Output the (X, Y) coordinate of the center of the cell containing the given text.  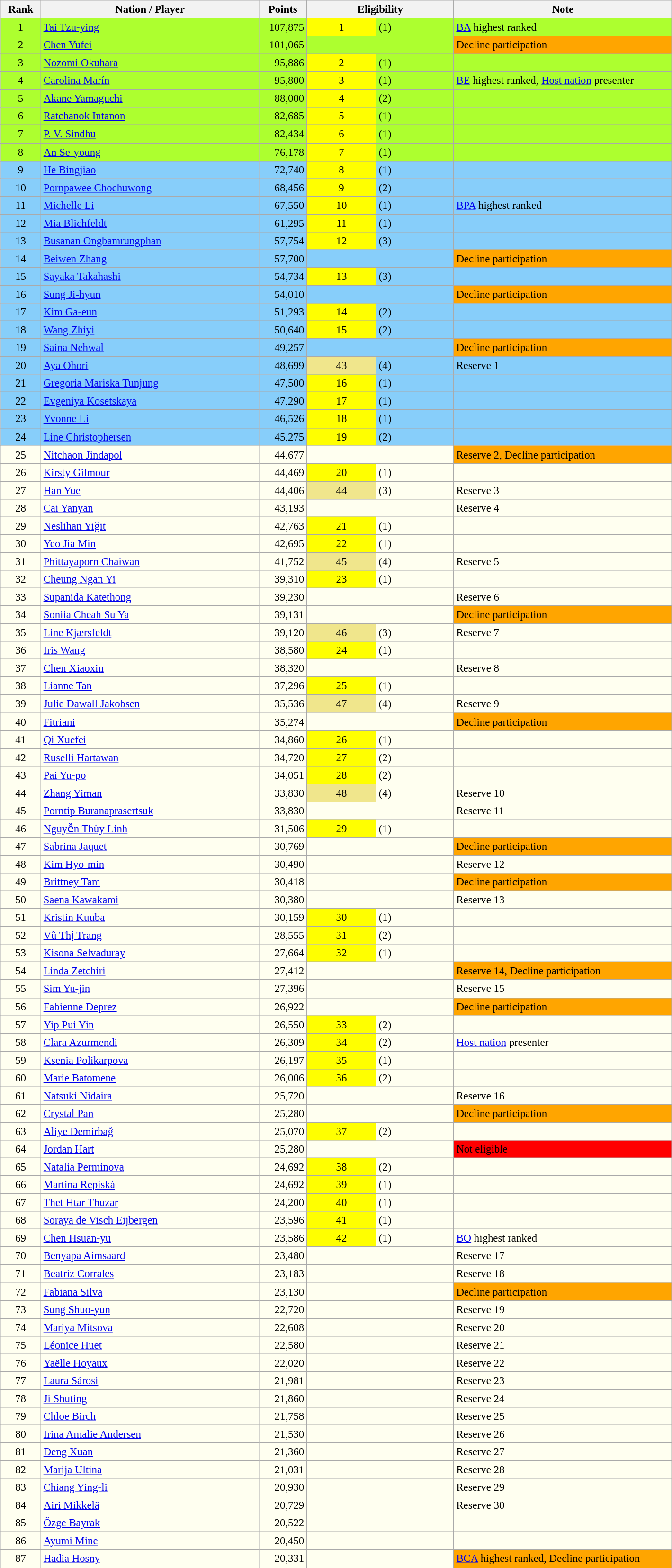
Mia Blichfeldt (150, 223)
Chen Hsuan-yu (150, 1238)
86 (21, 1541)
Reserve 12 (563, 864)
Irina Amalie Andersen (150, 1434)
Note (563, 9)
85 (21, 1523)
31,506 (283, 829)
P. V. Sindhu (150, 134)
Fabienne Deprez (150, 1007)
67 (21, 1203)
69 (21, 1238)
Reserve 28 (563, 1470)
He Bingjiao (150, 170)
34,860 (283, 739)
Aliye Demirbağ (150, 1131)
Martina Repiská (150, 1185)
Thet Htar Thuzar (150, 1203)
Natsuki Nidaira (150, 1096)
30,159 (283, 918)
27,396 (283, 989)
Eligibility (381, 9)
Line Kjærsfeldt (150, 633)
66 (21, 1185)
Host nation presenter (563, 1042)
23,586 (283, 1238)
22,580 (283, 1345)
BO highest ranked (563, 1238)
Reserve 14, Decline participation (563, 971)
Chiang Ying-li (150, 1487)
59 (21, 1060)
Line Christophersen (150, 437)
Reserve 18 (563, 1274)
Léonice Huet (150, 1345)
43,193 (283, 508)
46,526 (283, 419)
Saina Nehwal (150, 348)
51,293 (283, 312)
Beatriz Corrales (150, 1274)
107,875 (283, 27)
23,596 (283, 1220)
Reserve 22 (563, 1363)
Özge Bayrak (150, 1523)
Reserve 26 (563, 1434)
49 (21, 882)
Airi Mikkelä (150, 1505)
Yip Pui Yin (150, 1025)
54 (21, 971)
38,580 (283, 650)
Benyapa Aimsaard (150, 1256)
23,480 (283, 1256)
BA highest ranked (563, 27)
Kim Hyo-min (150, 864)
26,550 (283, 1025)
Reserve 24 (563, 1398)
Reserve 1 (563, 366)
67,550 (283, 205)
82,434 (283, 134)
Sabrina Jaquet (150, 847)
Aya Ohori (150, 366)
Nozomi Okuhara (150, 63)
Reserve 4 (563, 508)
70 (21, 1256)
Mariya Mitsova (150, 1327)
53 (21, 953)
54,010 (283, 294)
Reserve 10 (563, 793)
95,800 (283, 81)
Kirsty Gilmour (150, 472)
Reserve 25 (563, 1416)
82 (21, 1470)
Lianne Tan (150, 686)
Ruselli Hartawan (150, 757)
26,309 (283, 1042)
Nation / Player (150, 9)
Reserve 27 (563, 1452)
78 (21, 1398)
74 (21, 1327)
30,418 (283, 882)
Reserve 2, Decline participation (563, 455)
26,922 (283, 1007)
63 (21, 1131)
39,230 (283, 597)
76 (21, 1363)
Reserve 19 (563, 1309)
39,120 (283, 633)
Zhang Yiman (150, 793)
41,752 (283, 561)
72 (21, 1292)
Not eligible (563, 1149)
Reserve 30 (563, 1505)
55 (21, 989)
Ksenia Polikarpova (150, 1060)
39,310 (283, 579)
23,183 (283, 1274)
30,490 (283, 864)
Evgeniya Kosetskaya (150, 401)
Iris Wang (150, 650)
20,331 (283, 1559)
Busanan Ongbamrungphan (150, 241)
79 (21, 1416)
25,070 (283, 1131)
27,664 (283, 953)
50 (21, 900)
Phittayaporn Chaiwan (150, 561)
Crystal Pan (150, 1114)
60 (21, 1078)
27,412 (283, 971)
21,360 (283, 1452)
57,700 (283, 259)
Deng Xuan (150, 1452)
Soraya de Visch Eijbergen (150, 1220)
61,295 (283, 223)
Fabiana Silva (150, 1292)
64 (21, 1149)
24,200 (283, 1203)
Chloe Birch (150, 1416)
An Se-young (150, 152)
Laura Sárosi (150, 1381)
Reserve 11 (563, 811)
47,500 (283, 383)
47,290 (283, 401)
50,640 (283, 330)
Qi Xuefei (150, 739)
73 (21, 1309)
26,006 (283, 1078)
34,720 (283, 757)
57,754 (283, 241)
Reserve 7 (563, 633)
71 (21, 1274)
Reserve 5 (563, 561)
72,740 (283, 170)
Natalia Perminova (150, 1167)
28,555 (283, 936)
Cheung Ngan Yi (150, 579)
Supanida Katethong (150, 597)
42,763 (283, 526)
Carolina Marín (150, 81)
49,257 (283, 348)
76,178 (283, 152)
Ratchanok Intanon (150, 116)
Ji Shuting (150, 1398)
34,051 (283, 775)
Reserve 15 (563, 989)
Pai Yu-po (150, 775)
Tai Tzu-ying (150, 27)
44,406 (283, 490)
Reserve 17 (563, 1256)
81 (21, 1452)
82,685 (283, 116)
Sung Shuo-yun (150, 1309)
Kristin Kuuba (150, 918)
Points (283, 9)
Reserve 21 (563, 1345)
35,536 (283, 704)
Reserve 3 (563, 490)
Saena Kawakami (150, 900)
95,886 (283, 63)
Brittney Tam (150, 882)
57 (21, 1025)
Pornpawee Chochuwong (150, 188)
Clara Azurmendi (150, 1042)
30,380 (283, 900)
Julie Dawall Jakobsen (150, 704)
20,450 (283, 1541)
Linda Zetchiri (150, 971)
23,130 (283, 1292)
Soniia Cheah Su Ya (150, 615)
Kisona Selvaduray (150, 953)
37,296 (283, 686)
Jordan Hart (150, 1149)
30,769 (283, 847)
21,981 (283, 1381)
21,758 (283, 1416)
52 (21, 936)
101,065 (283, 45)
Yvonne Li (150, 419)
Sim Yu-jin (150, 989)
Yaëlle Hoyaux (150, 1363)
56 (21, 1007)
Yeo Jia Min (150, 544)
77 (21, 1381)
Reserve 29 (563, 1487)
Reserve 6 (563, 597)
Beiwen Zhang (150, 259)
Gregoria Mariska Tunjung (150, 383)
Kim Ga-eun (150, 312)
Reserve 23 (563, 1381)
51 (21, 918)
25,720 (283, 1096)
Chen Xiaoxin (150, 668)
Reserve 13 (563, 900)
21,530 (283, 1434)
Wang Zhiyi (150, 330)
83 (21, 1487)
22,020 (283, 1363)
87 (21, 1559)
44,677 (283, 455)
Rank (21, 9)
26,197 (283, 1060)
BCA highest ranked, Decline participation (563, 1559)
Sung Ji-hyun (150, 294)
44,469 (283, 472)
Marija Ultina (150, 1470)
21,860 (283, 1398)
Reserve 9 (563, 704)
20,522 (283, 1523)
Chen Yufei (150, 45)
22,608 (283, 1327)
42,695 (283, 544)
BE highest ranked, Host nation presenter (563, 81)
Nguyễn Thùy Linh (150, 829)
75 (21, 1345)
Cai Yanyan (150, 508)
Vũ Thị Trang (150, 936)
62 (21, 1114)
Ayumi Mine (150, 1541)
61 (21, 1096)
Reserve 16 (563, 1096)
Akane Yamaguchi (150, 99)
20,729 (283, 1505)
54,734 (283, 277)
Marie Batomene (150, 1078)
21,031 (283, 1470)
Reserve 20 (563, 1327)
Sayaka Takahashi (150, 277)
45,275 (283, 437)
20,930 (283, 1487)
68,456 (283, 188)
58 (21, 1042)
88,000 (283, 99)
Han Yue (150, 490)
68 (21, 1220)
38,320 (283, 668)
65 (21, 1167)
Fitriani (150, 722)
35,274 (283, 722)
Michelle Li (150, 205)
84 (21, 1505)
Neslihan Yiğit (150, 526)
Nitchaon Jindapol (150, 455)
BPA highest ranked (563, 205)
80 (21, 1434)
22,720 (283, 1309)
Hadia Hosny (150, 1559)
39,131 (283, 615)
Porntip Buranaprasertsuk (150, 811)
Reserve 8 (563, 668)
48,699 (283, 366)
